Detect which cell encompasses the target text, then output its [x, y] center coordinate. 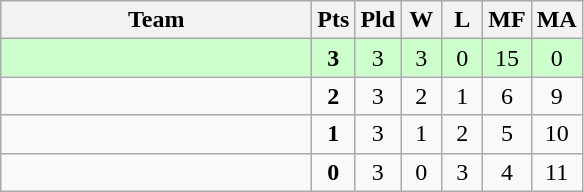
Pld [378, 20]
15 [507, 58]
MA [556, 20]
Pts [334, 20]
MF [507, 20]
W [422, 20]
4 [507, 172]
11 [556, 172]
Team [156, 20]
5 [507, 134]
9 [556, 96]
6 [507, 96]
10 [556, 134]
L [462, 20]
